Determine the [x, y] coordinate at the center of the cell enclosing the given text.  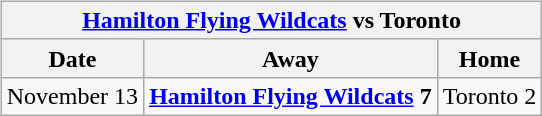
Date [72, 58]
Home [490, 58]
Hamilton Flying Wildcats vs Toronto [272, 20]
Hamilton Flying Wildcats 7 [291, 96]
November 13 [72, 96]
Toronto 2 [490, 96]
Away [291, 58]
